Identify which cell holds the provided text, then report its (X, Y) central coordinate. 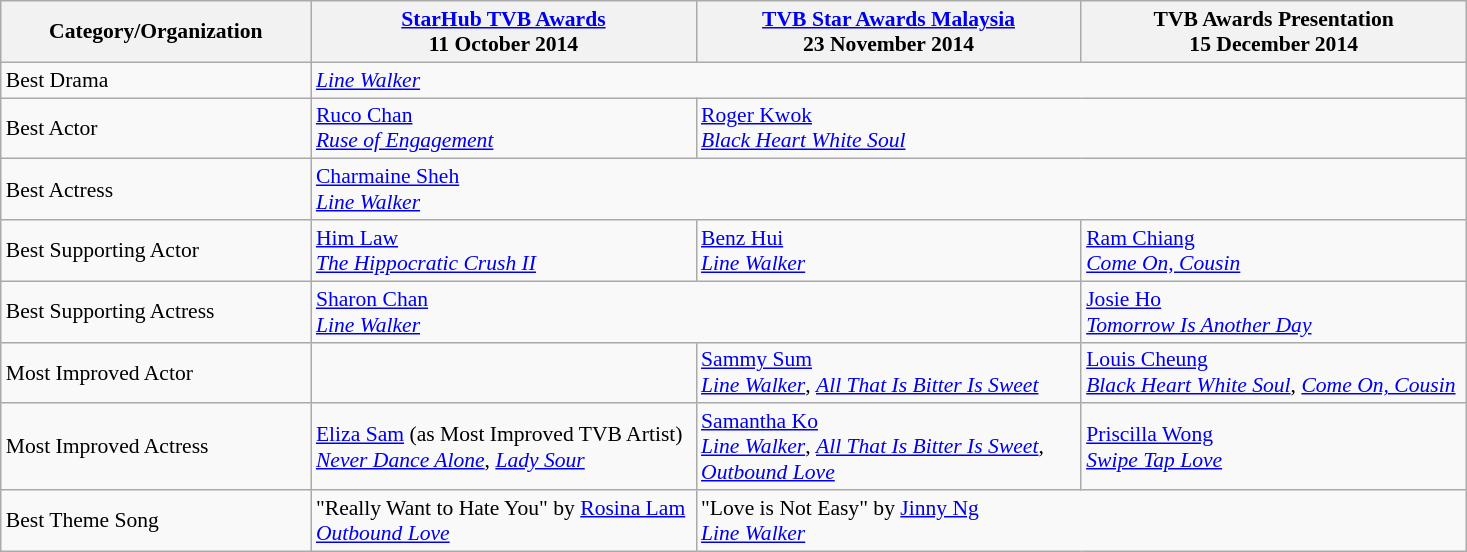
TVB Star Awards Malaysia23 November 2014 (888, 32)
Most Improved Actress (156, 448)
Louis CheungBlack Heart White Soul, Come On, Cousin (1274, 372)
Line Walker (888, 80)
"Love is Not Easy" by Jinny NgLine Walker (1081, 520)
TVB Awards Presentation 15 December 2014 (1274, 32)
Benz HuiLine Walker (888, 250)
Priscilla WongSwipe Tap Love (1274, 448)
Best Theme Song (156, 520)
StarHub TVB Awards11 October 2014 (504, 32)
Josie HoTomorrow Is Another Day (1274, 312)
Ram ChiangCome On, Cousin (1274, 250)
Best Actress (156, 190)
Charmaine ShehLine Walker (888, 190)
Sammy SumLine Walker, All That Is Bitter Is Sweet (888, 372)
Samantha KoLine Walker, All That Is Bitter Is Sweet, Outbound Love (888, 448)
Eliza Sam (as Most Improved TVB Artist)Never Dance Alone, Lady Sour (504, 448)
Best Supporting Actor (156, 250)
Best Actor (156, 128)
Ruco ChanRuse of Engagement (504, 128)
Best Supporting Actress (156, 312)
Best Drama (156, 80)
"Really Want to Hate You" by Rosina LamOutbound Love (504, 520)
Category/Organization (156, 32)
Roger KwokBlack Heart White Soul (1081, 128)
Him LawThe Hippocratic Crush II (504, 250)
Sharon ChanLine Walker (696, 312)
Most Improved Actor (156, 372)
